Return the [X, Y] coordinate for the center point of the cell that contains the specified text.  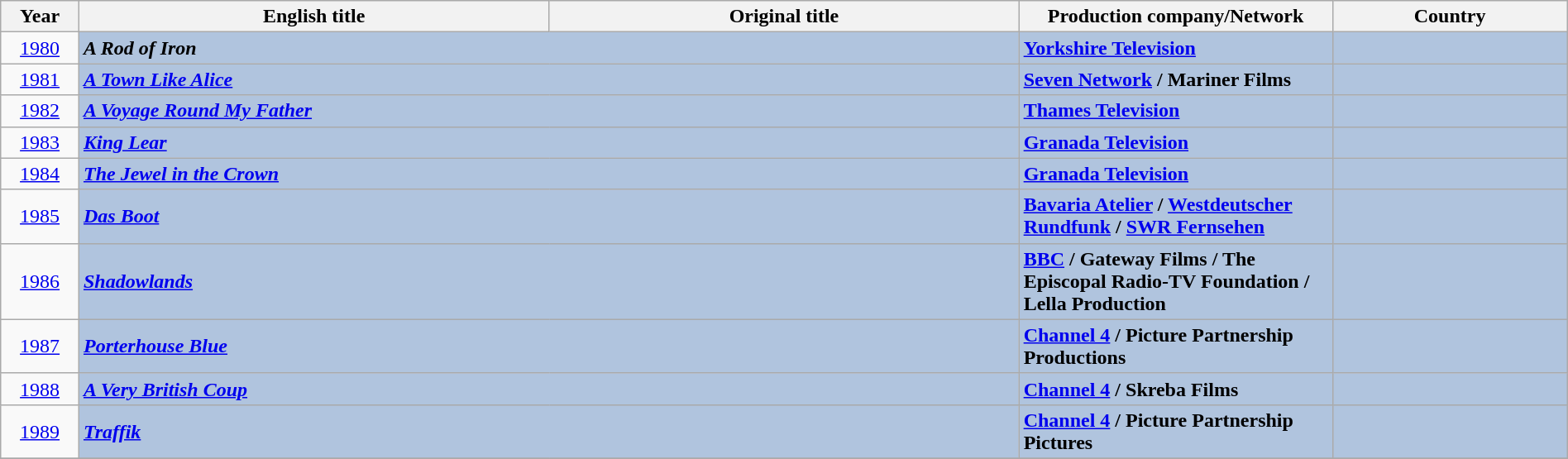
The Jewel in the Crown [549, 174]
Porterhouse Blue [549, 346]
1986 [40, 281]
King Lear [549, 142]
1988 [40, 389]
Bavaria Atelier / Westdeutscher Rundfunk / SWR Fernsehen [1176, 217]
1987 [40, 346]
Traffik [549, 432]
A Town Like Alice [549, 79]
Yorkshire Television [1176, 48]
1982 [40, 111]
Shadowlands [549, 281]
Year [40, 17]
1980 [40, 48]
Production company/Network [1176, 17]
A Rod of Iron [549, 48]
English title [313, 17]
Channel 4 / Picture Partnership Pictures [1176, 432]
1984 [40, 174]
Thames Television [1176, 111]
Seven Network / Mariner Films [1176, 79]
1989 [40, 432]
Channel 4 / Skreba Films [1176, 389]
BBC / Gateway Films / The Episcopal Radio-TV Foundation / Lella Production [1176, 281]
1983 [40, 142]
A Very British Coup [549, 389]
1985 [40, 217]
Channel 4 / Picture Partnership Productions [1176, 346]
A Voyage Round My Father [549, 111]
Original title [784, 17]
1981 [40, 79]
Country [1450, 17]
Das Boot [549, 217]
